Scan for the cell matching the given text and deliver its (X, Y) coordinate at center. 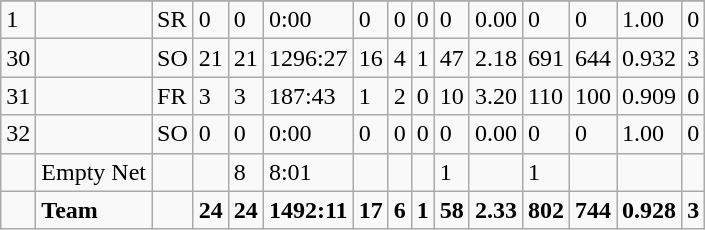
0.932 (650, 58)
744 (594, 210)
0.928 (650, 210)
Team (94, 210)
2 (400, 96)
8:01 (308, 172)
802 (546, 210)
187:43 (308, 96)
31 (18, 96)
6 (400, 210)
0.909 (650, 96)
SR (173, 20)
644 (594, 58)
32 (18, 134)
1492:11 (308, 210)
Empty Net (94, 172)
FR (173, 96)
3.20 (496, 96)
691 (546, 58)
8 (246, 172)
16 (370, 58)
110 (546, 96)
58 (452, 210)
10 (452, 96)
4 (400, 58)
2.33 (496, 210)
17 (370, 210)
47 (452, 58)
30 (18, 58)
100 (594, 96)
2.18 (496, 58)
1296:27 (308, 58)
